Output the (X, Y) coordinate of the center of the cell containing the given text.  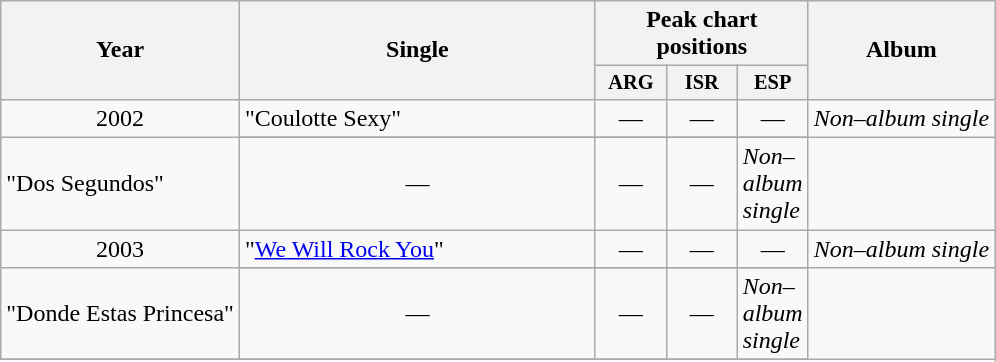
Peak chart positions (702, 34)
ESP (772, 83)
"Dos Segundos" (120, 184)
Single (417, 50)
2002 (120, 118)
"Donde Estas Princesa" (120, 314)
"We Will Rock You" (417, 249)
Album (901, 50)
Year (120, 50)
ARG (630, 83)
"Coulotte Sexy" (417, 118)
ISR (702, 83)
2003 (120, 249)
